Extract the (X, Y) coordinate from the center of the cell holding the provided text.  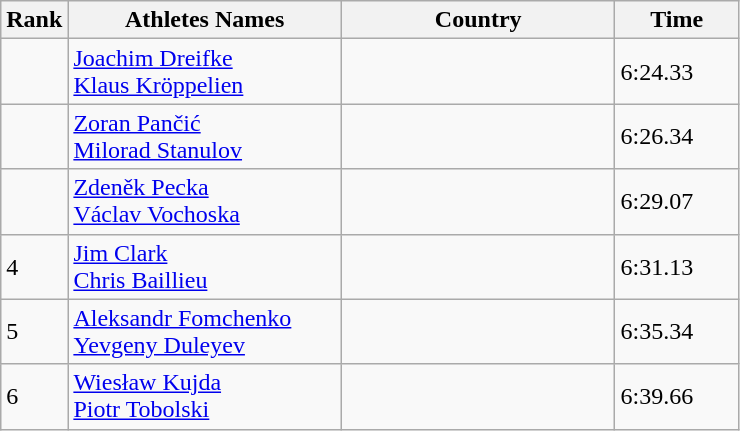
6:24.33 (677, 72)
Aleksandr FomchenkoYevgeny Duleyev (205, 332)
Zdeněk Pecka Václav Vochoska (205, 202)
6:35.34 (677, 332)
6:39.66 (677, 396)
Rank (34, 20)
Athletes Names (205, 20)
4 (34, 266)
Wiesław KujdaPiotr Tobolski (205, 396)
Time (677, 20)
Joachim DreifkeKlaus Kröppelien (205, 72)
6:29.07 (677, 202)
Zoran Pančić Milorad Stanulov (205, 136)
6:26.34 (677, 136)
6:31.13 (677, 266)
Country (478, 20)
5 (34, 332)
6 (34, 396)
Jim ClarkChris Baillieu (205, 266)
